Provide the (X, Y) coordinate of the cell's center where the given text is located.  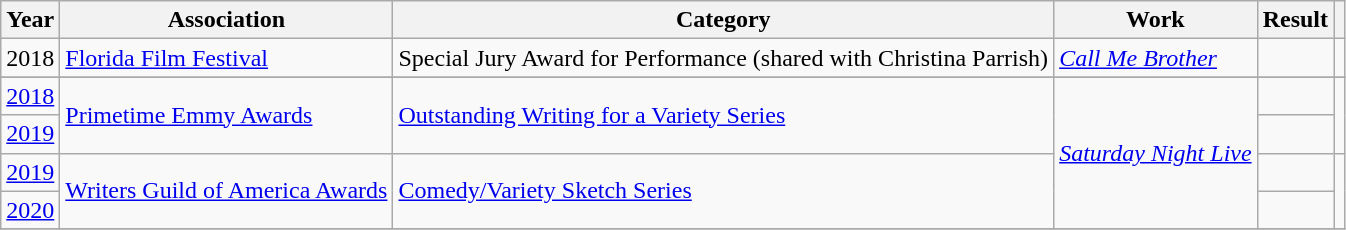
Comedy/Variety Sketch Series (724, 191)
Outstanding Writing for a Variety Series (724, 115)
Year (30, 20)
Saturday Night Live (1156, 153)
Florida Film Festival (226, 58)
Special Jury Award for Performance (shared with Christina Parrish) (724, 58)
Result (1295, 20)
Call Me Brother (1156, 58)
Category (724, 20)
Work (1156, 20)
2020 (30, 210)
Primetime Emmy Awards (226, 115)
Association (226, 20)
Writers Guild of America Awards (226, 191)
